Find where the given text appears and provide that cell's center as [x, y] coordinate. 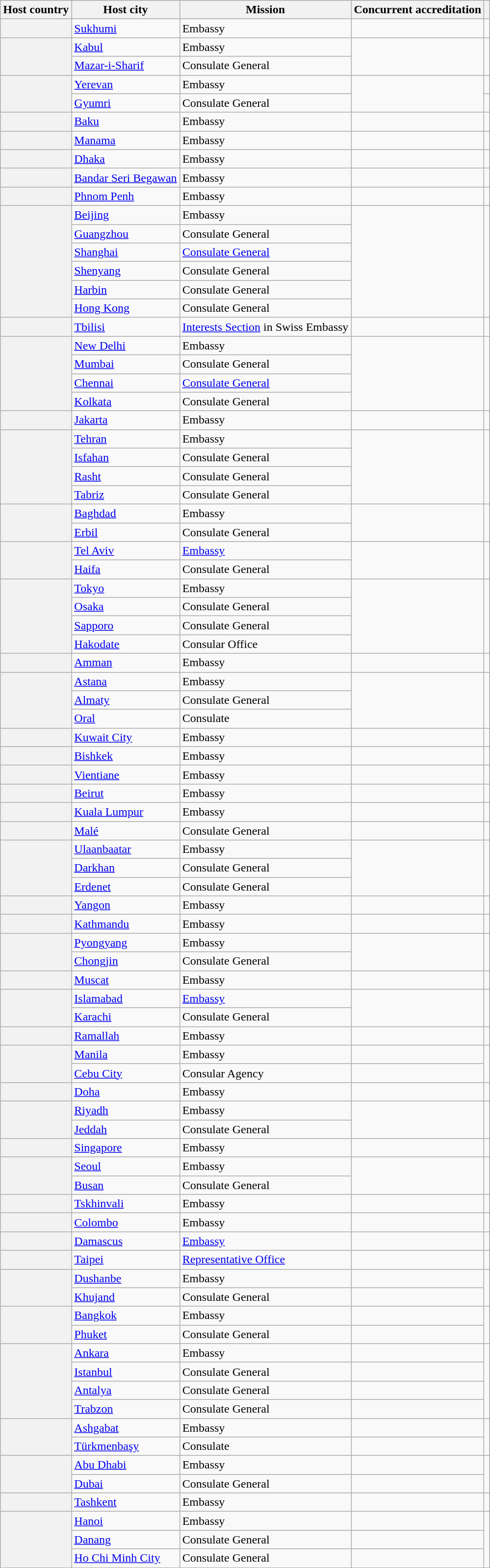
Danang [126, 1540]
Colombo [126, 1222]
Chennai [126, 383]
Dushanbe [126, 1278]
Singapore [126, 1148]
Pyongyang [126, 943]
Bishkek [126, 756]
Hakodate [126, 644]
Istanbul [126, 1371]
Rasht [126, 476]
Malé [126, 831]
Tehran [126, 439]
Mission [265, 10]
Ankara [126, 1353]
Antalya [126, 1390]
Sapporo [126, 625]
Kuala Lumpur [126, 812]
Interests Section in Swiss Embassy [265, 327]
Yangon [126, 905]
Kabul [126, 47]
Seoul [126, 1167]
Tabriz [126, 495]
Taipei [126, 1260]
Mumbai [126, 364]
Ulaanbaatar [126, 849]
Muscat [126, 980]
Phnom Penh [126, 196]
Riyadh [126, 1110]
Osaka [126, 607]
New Delhi [126, 346]
Islamabad [126, 998]
Consular Agency [265, 1073]
Khujand [126, 1297]
Mazar-i-Sharif [126, 66]
Tokyo [126, 588]
Phuket [126, 1334]
Ramallah [126, 1036]
Türkmenbaşy [126, 1446]
Shenyang [126, 271]
Tel Aviv [126, 551]
Kuwait City [126, 737]
Dubai [126, 1484]
Dhaka [126, 159]
Host country [36, 10]
Hong Kong [126, 308]
Ashgabat [126, 1428]
Bandar Seri Begawan [126, 177]
Baghdad [126, 513]
Kolkata [126, 401]
Darkhan [126, 868]
Tashkent [126, 1502]
Amman [126, 663]
Host city [126, 10]
Representative Office [265, 1260]
Astana [126, 681]
Damascus [126, 1241]
Tskhinvali [126, 1204]
Shanghai [126, 252]
Karachi [126, 1017]
Concurrent accreditation [418, 10]
Bangkok [126, 1316]
Abu Dhabi [126, 1465]
Haifa [126, 570]
Jeddah [126, 1129]
Harbin [126, 290]
Oral [126, 719]
Chongjin [126, 961]
Consular Office [265, 644]
Beijing [126, 215]
Trabzon [126, 1409]
Manila [126, 1054]
Manama [126, 140]
Hanoi [126, 1521]
Tbilisi [126, 327]
Busan [126, 1185]
Erbil [126, 532]
Jakarta [126, 420]
Guangzhou [126, 234]
Ho Chi Minh City [126, 1558]
Kathmandu [126, 924]
Gyumri [126, 103]
Beirut [126, 793]
Doha [126, 1092]
Erdenet [126, 887]
Yerevan [126, 84]
Almaty [126, 700]
Baku [126, 122]
Isfahan [126, 457]
Sukhumi [126, 28]
Cebu City [126, 1073]
Vientiane [126, 774]
